Identify which cell holds the provided text, then report its (X, Y) central coordinate. 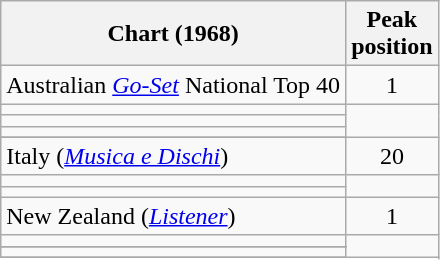
20 (392, 156)
New Zealand (Listener) (174, 216)
Australian Go-Set National Top 40 (174, 85)
Chart (1968) (174, 34)
Peakposition (392, 34)
Italy (Musica e Dischi) (174, 156)
